Identify which cell holds the provided text, then report its [X, Y] central coordinate. 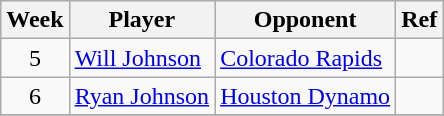
6 [35, 96]
Will Johnson [142, 58]
Week [35, 20]
Colorado Rapids [306, 58]
Opponent [306, 20]
Ryan Johnson [142, 96]
5 [35, 58]
Player [142, 20]
Ref [420, 20]
Houston Dynamo [306, 96]
